Locate the cell with the specified text and output its (X, Y) center coordinate. 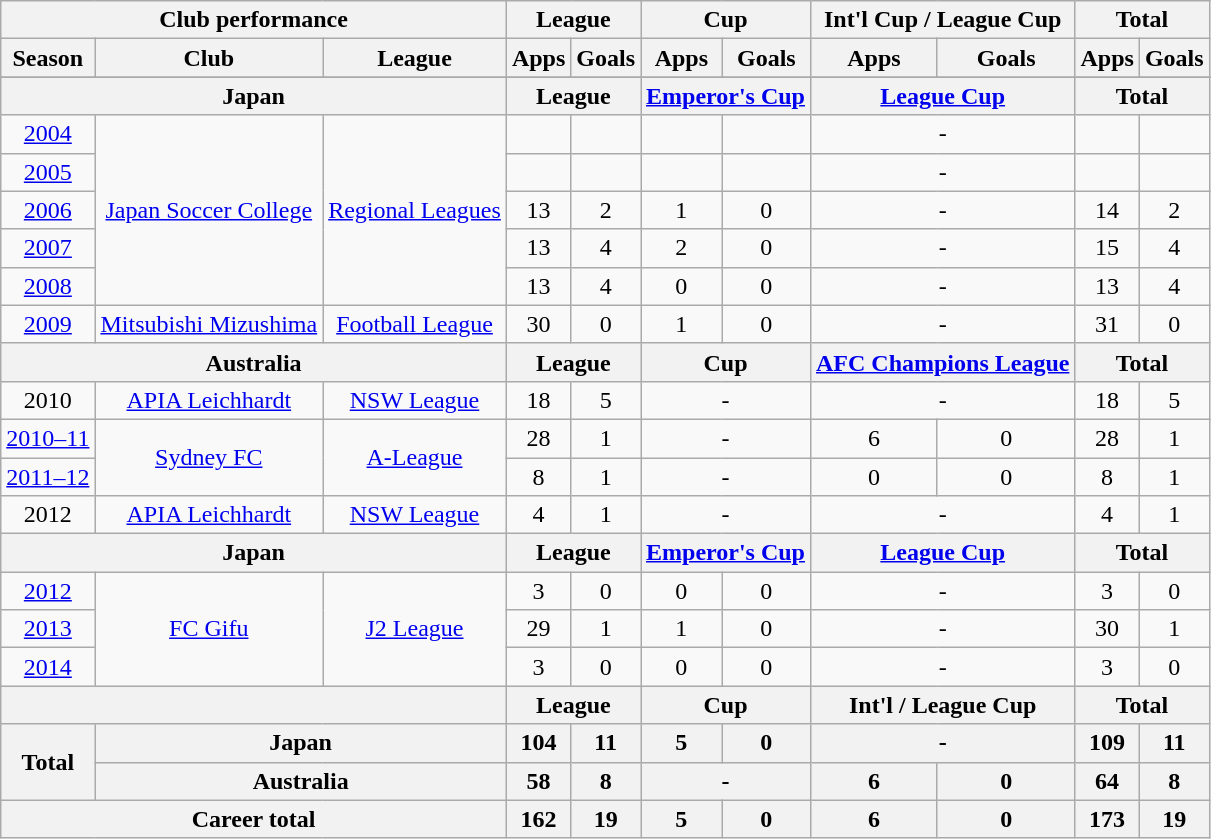
29 (538, 629)
14 (1107, 210)
2007 (48, 248)
Int'l Cup / League Cup (942, 20)
Career total (254, 819)
Japan Soccer College (209, 210)
58 (538, 781)
Int'l / League Cup (942, 705)
2011–12 (48, 477)
2013 (48, 629)
64 (1107, 781)
162 (538, 819)
2008 (48, 286)
J2 League (415, 629)
104 (538, 743)
31 (1107, 324)
Football League (415, 324)
2009 (48, 324)
FC Gifu (209, 629)
109 (1107, 743)
2010 (48, 400)
Sydney FC (209, 457)
15 (1107, 248)
173 (1107, 819)
2010–11 (48, 438)
2006 (48, 210)
Mitsubishi Mizushima (209, 324)
Club (209, 58)
2005 (48, 172)
Club performance (254, 20)
A-League (415, 457)
Regional Leagues (415, 210)
AFC Champions League (942, 362)
Season (48, 58)
2014 (48, 667)
2004 (48, 134)
